Detect which cell encompasses the target text, then output its [X, Y] center coordinate. 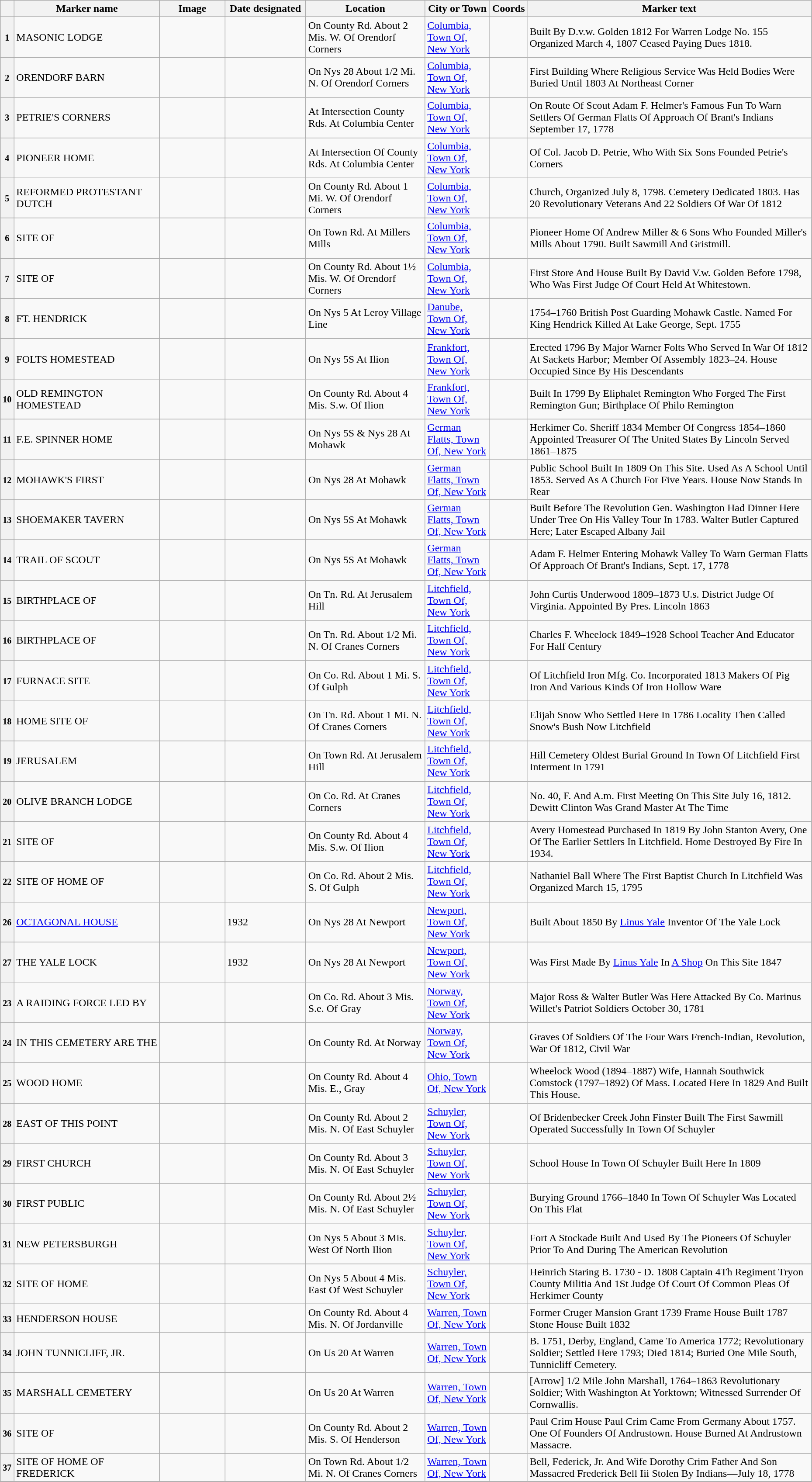
On Nys 28 About 1/2 Mi. N. Of Orendorf Corners [365, 77]
On County Rd. At Norway [365, 1042]
SITE OF HOME OF [87, 882]
9 [7, 359]
On Nys 5 At Leroy Village Line [365, 319]
On Co. Rd. About 3 Mis. S.e. Of Gray [365, 1002]
SITE OF HOME OF FREDERICK [87, 1467]
PETRIE'S CORNERS [87, 118]
Marker text [669, 9]
JOHN TUNNICLIFF, JR. [87, 1353]
EAST OF THIS POINT [87, 1123]
32 [7, 1284]
On Nys 5S At Ilion [365, 359]
29 [7, 1163]
Fort A Stockade Built And Used By The Pioneers Of Schuyler Prior To And During The American Revolution [669, 1244]
On Nys 5S & Nys 28 At Mohawk [365, 439]
NEW PETERSBURGH [87, 1244]
5 [7, 198]
34 [7, 1353]
3 [7, 118]
On Co. Rd. About 1 Mi. S. Of Gulph [365, 681]
Image [192, 9]
Graves Of Soldiers Of The Four Wars French-Indian, Revolution, War Of 1812, Civil War [669, 1042]
On Nys 5 About 3 Mis. West Of North Ilion [365, 1244]
22 [7, 882]
Built In 1799 By Eliphalet Remington Who Forged The First Remington Gun; Birthplace Of Philo Remington [669, 399]
15 [7, 600]
On Co. Rd. At Cranes Corners [365, 801]
Built By D.v.w. Golden 1812 For Warren Lodge No. 155 Organized March 4, 1807 Ceased Paying Dues 1818. [669, 37]
On County Rd. About 4 Mis. N. Of Jordanville [365, 1319]
On County Rd. About 3 Mis. N. Of East Schuyler [365, 1163]
FIRST PUBLIC [87, 1204]
Of Col. Jacob D. Petrie, Who With Six Sons Founded Petrie's Corners [669, 158]
FT. HENDRICK [87, 319]
36 [7, 1433]
Church, Organized July 8, 1798. Cemetery Dedicated 1803. Has 20 Revolutionary Veterans And 22 Soldiers Of War Of 1812 [669, 198]
REFORMED PROTESTANT DUTCH [87, 198]
13 [7, 520]
On Tn. Rd. About 1 Mi. N. Of Cranes Corners [365, 721]
Herkimer Co. Sheriff 1834 Member Of Congress 1854–1860 Appointed Treasurer Of The United States By Lincoln Served 1861–1875 [669, 439]
Danube, Town Of, New York [458, 319]
John Curtis Underwood 1809–1873 U.s. District Judge Of Virginia. Appointed By Pres. Lincoln 1863 [669, 600]
Public School Built In 1809 On This Site. Used As A School Until 1853. Served As A Church For Five Years. House Now Stands In Rear [669, 480]
First Building Where Religious Service Was Held Bodies Were Buried Until 1803 At Northeast Corner [669, 77]
[Arrow] 1/2 Mile John Marshall, 1764–1863 Revolutionary Soldier; With Washington At Yorktown; Witnessed Surrender Of Cornwallis. [669, 1393]
Wheelock Wood (1894–1887) Wife, Hannah Southwick Comstock (1797–1892) Of Mass. Located Here In 1829 And Built This House. [669, 1083]
10 [7, 399]
17 [7, 681]
14 [7, 560]
Date designated [265, 9]
Adam F. Helmer Entering Mohawk Valley To Warn German Flatts Of Approach Of Brant's Indians, Sept. 17, 1778 [669, 560]
37 [7, 1467]
City or Town [458, 9]
Paul Crim House Paul Crim Came From Germany About 1757. One Of Founders Of Andrustown. House Burned At Andrustown Massacre. [669, 1433]
25 [7, 1083]
On Town Rd. At Jerusalem Hill [365, 761]
Elijah Snow Who Settled Here In 1786 Locality Then Called Snow's Bush Now Litchfield [669, 721]
Location [365, 9]
THE YALE LOCK [87, 962]
FOLTS HOMESTEAD [87, 359]
WOOD HOME [87, 1083]
23 [7, 1002]
1 [7, 37]
On Route Of Scout Adam F. Helmer's Famous Fun To Warn Settlers Of German Flatts Of Approach Of Brant's Indians September 17, 1778 [669, 118]
8 [7, 319]
On Tn. Rd. About 1/2 Mi. N. Of Cranes Corners [365, 641]
27 [7, 962]
On Co. Rd. About 2 Mis. S. Of Gulph [365, 882]
24 [7, 1042]
MASONIC LODGE [87, 37]
ORENDORF BARN [87, 77]
On County Rd. About 2½ Mis. N. Of East Schuyler [365, 1204]
20 [7, 801]
18 [7, 721]
On Nys 28 At Mohawk [365, 480]
On County Rd. About 4 Mis. E., Gray [365, 1083]
11 [7, 439]
A RAIDING FORCE LED BY [87, 1002]
OLD REMINGTON HOMESTEAD [87, 399]
Burying Ground 1766–1840 In Town Of Schuyler Was Located On This Flat [669, 1204]
Heinrich Staring B. 1730 - D. 1808 Captain 4Th Regiment Tryon County Militia And 1St Judge Of Court Of Common Pleas Of Herkimer County [669, 1284]
At Intersection County Rds. At Columbia Center [365, 118]
19 [7, 761]
Of Bridenbecker Creek John Finster Built The First Sawmill Operated Successfully In Town Of Schuyler [669, 1123]
Of Litchfield Iron Mfg. Co. Incorporated 1813 Makers Of Pig Iron And Various Kinds Of Iron Hollow Ware [669, 681]
Nathaniel Ball Where The First Baptist Church In Litchfield Was Organized March 15, 1795 [669, 882]
JERUSALEM [87, 761]
Former Cruger Mansion Grant 1739 Frame House Built 1787 Stone House Built 1832 [669, 1319]
1754–1760 British Post Guarding Mohawk Castle. Named For King Hendrick Killed At Lake George, Sept. 1755 [669, 319]
HOME SITE OF [87, 721]
7 [7, 278]
F.E. SPINNER HOME [87, 439]
16 [7, 641]
33 [7, 1319]
On County Rd. About 1 Mi. W. Of Orendorf Corners [365, 198]
School House In Town Of Schuyler Built Here In 1809 [669, 1163]
On County Rd. About 2 Mis. S. Of Henderson [365, 1433]
Was First Made By Linus Yale In A Shop On This Site 1847 [669, 962]
30 [7, 1204]
Bell, Federick, Jr. And Wife Dorothy Crim Father And Son Massacred Frederick Bell Iii Stolen By Indians—July 18, 1778 [669, 1467]
35 [7, 1393]
Built About 1850 By Linus Yale Inventor Of The Yale Lock [669, 922]
On Nys 5 About 4 Mis. East Of West Schuyler [365, 1284]
MOHAWK'S FIRST [87, 480]
Coords [508, 9]
On County Rd. About 1½ Mis. W. Of Orendorf Corners [365, 278]
31 [7, 1244]
At Intersection Of County Rds. At Columbia Center [365, 158]
Pioneer Home Of Andrew Miller & 6 Sons Who Founded Miller's Mills About 1790. Built Sawmill And Gristmill. [669, 238]
Hill Cemetery Oldest Burial Ground In Town Of Litchfield First Interment In 1791 [669, 761]
On Tn. Rd. At Jerusalem Hill [365, 600]
IN THIS CEMETERY ARE THE [87, 1042]
26 [7, 922]
Major Ross & Walter Butler Was Here Attacked By Co. Marinus Willet's Patriot Soldiers October 30, 1781 [669, 1002]
28 [7, 1123]
On Town Rd. About 1/2 Mi. N. Of Cranes Corners [365, 1467]
OLIVE BRANCH LODGE [87, 801]
12 [7, 480]
Avery Homestead Purchased In 1819 By John Stanton Avery, One Of The Earlier Settlers In Litchfield. Home Destroyed By Fire In 1934. [669, 841]
No. 40, F. And A.m. First Meeting On This Site July 16, 1812. Dewitt Clinton Was Grand Master At The Time [669, 801]
First Store And House Built By David V.w. Golden Before 1798, Who Was First Judge Of Court Held At Whitestown. [669, 278]
On County Rd. About 2 Mis. W. Of Orendorf Corners [365, 37]
Erected 1796 By Major Warner Folts Who Served In War Of 1812 At Sackets Harbor; Member Of Assembly 1823–24. House Occupied Since By His Descendants [669, 359]
MARSHALL CEMETERY [87, 1393]
SITE OF HOME [87, 1284]
Ohio, Town Of, New York [458, 1083]
On County Rd. About 2 Mis. N. Of East Schuyler [365, 1123]
OCTAGONAL HOUSE [87, 922]
HENDERSON HOUSE [87, 1319]
2 [7, 77]
PIONEER HOME [87, 158]
B. 1751, Derby, England, Came To America 1772; Revolutionary Soldier; Settled Here 1793; Died 1814; Buried One Mile South, Tunnicliff Cemetery. [669, 1353]
6 [7, 238]
21 [7, 841]
4 [7, 158]
Marker name [87, 9]
TRAIL OF SCOUT [87, 560]
FURNACE SITE [87, 681]
SHOEMAKER TAVERN [87, 520]
FIRST CHURCH [87, 1163]
Charles F. Wheelock 1849–1928 School Teacher And Educator For Half Century [669, 641]
On Town Rd. At Millers Mills [365, 238]
